Find where the given text appears and provide that cell's center as (x, y) coordinate. 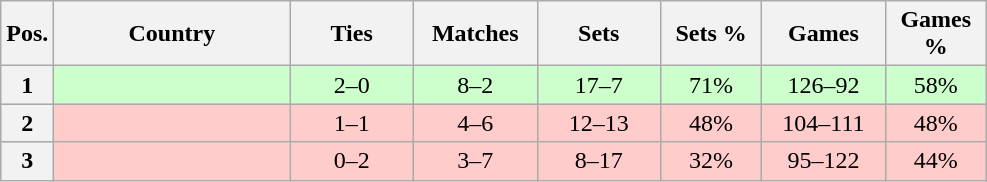
8–17 (599, 161)
Matches (475, 34)
4–6 (475, 123)
Pos. (28, 34)
58% (936, 85)
2 (28, 123)
Sets % (712, 34)
32% (712, 161)
12–13 (599, 123)
2–0 (352, 85)
104–111 (824, 123)
44% (936, 161)
Ties (352, 34)
3 (28, 161)
126–92 (824, 85)
17–7 (599, 85)
Country (172, 34)
Games (824, 34)
71% (712, 85)
Games % (936, 34)
Sets (599, 34)
1–1 (352, 123)
95–122 (824, 161)
1 (28, 85)
0–2 (352, 161)
8–2 (475, 85)
3–7 (475, 161)
